Provide the [x, y] coordinate of the cell's center where the given text is located.  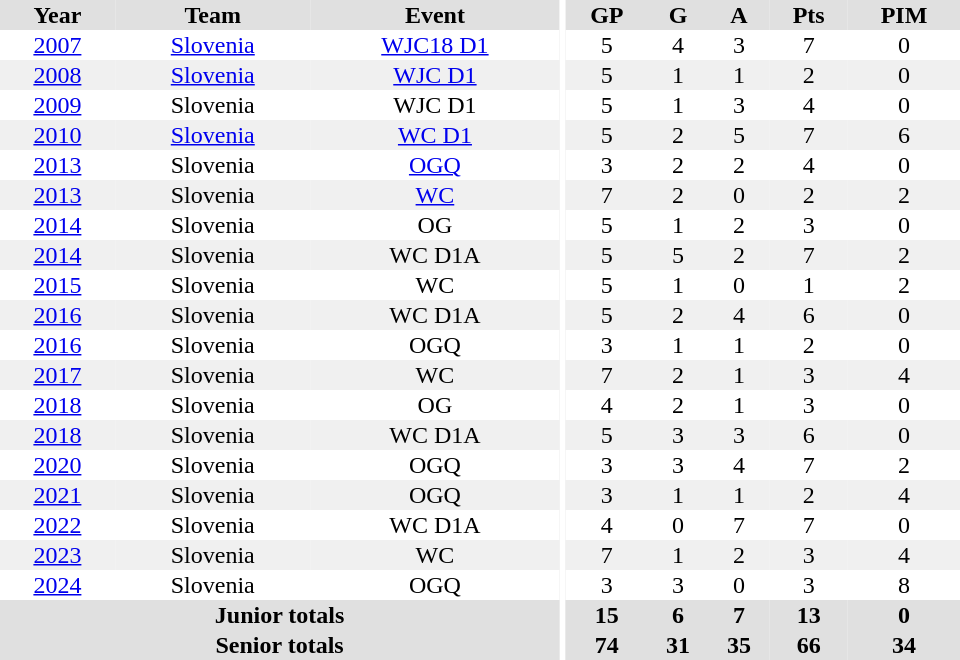
31 [678, 645]
2021 [58, 495]
2015 [58, 285]
Senior totals [280, 645]
Year [58, 15]
2017 [58, 375]
2022 [58, 525]
8 [904, 585]
GP [607, 15]
Junior totals [280, 615]
2010 [58, 135]
15 [607, 615]
74 [607, 645]
G [678, 15]
34 [904, 645]
2009 [58, 105]
PIM [904, 15]
Pts [808, 15]
2007 [58, 45]
13 [808, 615]
66 [808, 645]
Team [213, 15]
Event [435, 15]
WJC18 D1 [435, 45]
2008 [58, 75]
35 [740, 645]
A [740, 15]
2023 [58, 555]
2024 [58, 585]
2020 [58, 465]
WC D1 [435, 135]
